Search for the cell housing the specified text and yield its (x, y) center coordinate. 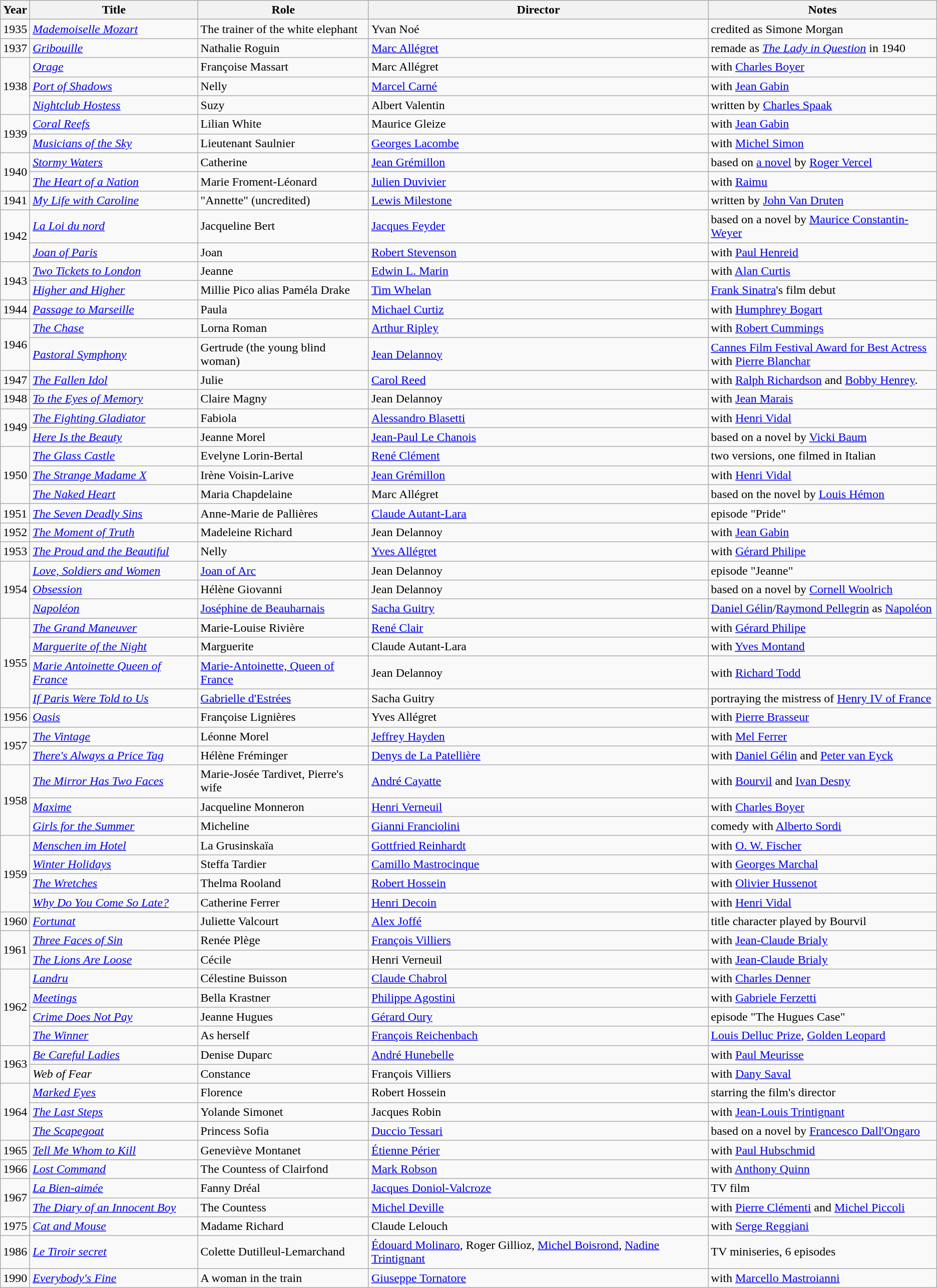
There's Always a Price Tag (114, 755)
Françoise Lignières (283, 717)
Be Careful Ladies (114, 1055)
Marie Antoinette Queen of France (114, 673)
Princess Sofia (283, 1131)
Three Faces of Sin (114, 941)
Landru (114, 979)
Lost Command (114, 1169)
Alex Joffé (538, 922)
written by Charles Spaak (822, 105)
The Winner (114, 1036)
Evelyne Lorin-Bertal (283, 456)
based on the novel by Louis Hémon (822, 494)
Henri Decoin (538, 903)
Marguerite of the Night (114, 647)
Meetings (114, 998)
Madame Richard (283, 1226)
Frank Sinatra's film debut (822, 290)
Maxime (114, 807)
1950 (15, 475)
Jacques Doniol-Valcroze (538, 1188)
with Charles Denner (822, 979)
TV film (822, 1188)
Maurice Gleize (538, 124)
with Daniel Gélin and Peter van Eyck (822, 755)
Stormy Waters (114, 162)
Port of Shadows (114, 86)
Philippe Agostini (538, 998)
The Scapegoat (114, 1131)
Lorna Roman (283, 328)
Maria Chapdelaine (283, 494)
Yvan Noé (538, 29)
1986 (15, 1252)
Cat and Mouse (114, 1226)
The Mirror Has Two Faces (114, 781)
1948 (15, 399)
Crime Does Not Pay (114, 1017)
Joséphine de Beauharnais (283, 609)
François Reichenbach (538, 1036)
Colette Dutilleul-Lemarchand (283, 1252)
Le Tiroir secret (114, 1252)
Passage to Marseille (114, 309)
with Michel Simon (822, 143)
1957 (15, 746)
The Diary of an Innocent Boy (114, 1207)
The Vintage (114, 736)
Title (114, 10)
1955 (15, 663)
The Countess of Clairfond (283, 1169)
with Richard Todd (822, 673)
La Loi du nord (114, 226)
Nathalie Roguin (283, 48)
Marie Froment-Léonard (283, 181)
Here Is the Beauty (114, 437)
Fanny Dréal (283, 1188)
The Grand Maneuver (114, 628)
Musicians of the Sky (114, 143)
The Last Steps (114, 1112)
Claude Lelouch (538, 1226)
Catherine Ferrer (283, 903)
1956 (15, 717)
Louis Delluc Prize, Golden Leopard (822, 1036)
1967 (15, 1197)
with Mel Ferrer (822, 736)
Jeanne (283, 271)
Florence (283, 1093)
two versions, one filmed in Italian (822, 456)
Daniel Gélin/Raymond Pellegrin as Napoléon (822, 609)
René Clément (538, 456)
To the Eyes of Memory (114, 399)
with Yves Montand (822, 647)
1944 (15, 309)
Claire Magny (283, 399)
with Pierre Clémenti and Michel Piccoli (822, 1207)
with Pierre Brasseur (822, 717)
Tell Me Whom to Kill (114, 1150)
The Strange Madame X (114, 475)
1942 (15, 235)
Paula (283, 309)
The Countess (283, 1207)
Lilian White (283, 124)
episode "The Hugues Case" (822, 1017)
Denise Duparc (283, 1055)
based on a novel by Vicki Baum (822, 437)
The Moment of Truth (114, 532)
Marie-Antoinette, Queen of France (283, 673)
A woman in the train (283, 1278)
1960 (15, 922)
Édouard Molinaro, Roger Gillioz, Michel Boisrond, Nadine Trintignant (538, 1252)
episode "Pride" (822, 513)
Orage (114, 67)
Duccio Tessari (538, 1131)
1961 (15, 950)
written by John Van Druten (822, 200)
with Ralph Richardson and Bobby Henrey. (822, 380)
Napoléon (114, 609)
Julien Duvivier (538, 181)
Obsession (114, 590)
starring the film's director (822, 1093)
Françoise Massart (283, 67)
Michel Deville (538, 1207)
André Hunebelle (538, 1055)
based on a novel by Maurice Constantin-Weyer (822, 226)
Mark Robson (538, 1169)
Arthur Ripley (538, 328)
Cécile (283, 960)
1943 (15, 281)
1964 (15, 1112)
Albert Valentin (538, 105)
André Cayatte (538, 781)
remade as The Lady in Question in 1940 (822, 48)
with Paul Henreid (822, 252)
Notes (822, 10)
Micheline (283, 826)
Irène Voisin-Larive (283, 475)
1941 (15, 200)
1958 (15, 800)
1947 (15, 380)
Cannes Film Festival Award for Best Actress with Pierre Blanchar (822, 354)
Gabrielle d'Estrées (283, 698)
portraying the mistress of Henry IV of France (822, 698)
with Jean-Louis Trintignant (822, 1112)
Fabiola (283, 418)
The Fighting Gladiator (114, 418)
with Paul Hubschmid (822, 1150)
1959 (15, 874)
1954 (15, 589)
with Alan Curtis (822, 271)
based on a novel by Roger Vercel (822, 162)
based on a novel by Francesco Dall'Ongaro (822, 1131)
Nightclub Hostess (114, 105)
1940 (15, 172)
1951 (15, 513)
with Bourvil and Ivan Desny (822, 781)
René Clair (538, 628)
title character played by Bourvil (822, 922)
1965 (15, 1150)
1966 (15, 1169)
The Fallen Idol (114, 380)
Carol Reed (538, 380)
The Chase (114, 328)
Giuseppe Tornatore (538, 1278)
Web of Fear (114, 1074)
1952 (15, 532)
Constance (283, 1074)
Robert Stevenson (538, 252)
with Marcello Mastroianni (822, 1278)
Jeffrey Hayden (538, 736)
Marcel Carné (538, 86)
Julie (283, 380)
with Raimu (822, 181)
Jacques Feyder (538, 226)
Catherine (283, 162)
Geneviève Montanet (283, 1150)
La Grusinskaïa (283, 845)
Gribouille (114, 48)
The Heart of a Nation (114, 181)
Marie-Louise Rivière (283, 628)
Fortunat (114, 922)
Steffa Tardier (283, 864)
episode "Jeanne" (822, 570)
Joan (283, 252)
Camillo Mastrocinque (538, 864)
1990 (15, 1278)
1963 (15, 1064)
Pastoral Symphony (114, 354)
Célestine Buisson (283, 979)
"Annette" (uncredited) (283, 200)
Gérard Oury (538, 1017)
The trainer of the white elephant (283, 29)
Claude Chabrol (538, 979)
with Jean Marais (822, 399)
Role (283, 10)
Léonne Morel (283, 736)
Millie Pico alias Paméla Drake (283, 290)
with Humphrey Bogart (822, 309)
1938 (15, 86)
Anne-Marie de Pallières (283, 513)
Lewis Milestone (538, 200)
Renée Plège (283, 941)
1939 (15, 134)
Jacqueline Monneron (283, 807)
Jacqueline Bert (283, 226)
Jeanne Hugues (283, 1017)
1975 (15, 1226)
1949 (15, 427)
La Bien-aimée (114, 1188)
The Lions Are Loose (114, 960)
Suzy (283, 105)
Everybody's Fine (114, 1278)
with Olivier Hussenot (822, 883)
with Georges Marchal (822, 864)
My Life with Caroline (114, 200)
The Seven Deadly Sins (114, 513)
Edwin L. Marin (538, 271)
1962 (15, 1007)
with Anthony Quinn (822, 1169)
Director (538, 10)
TV miniseries, 6 episodes (822, 1252)
Georges Lacombe (538, 143)
Hélène Giovanni (283, 590)
Winter Holidays (114, 864)
Higher and Higher (114, 290)
The Wretches (114, 883)
If Paris Were Told to Us (114, 698)
The Naked Heart (114, 494)
with Dany Saval (822, 1074)
The Proud and the Beautiful (114, 551)
with Serge Reggiani (822, 1226)
with Gabriele Ferzetti (822, 998)
Joan of Paris (114, 252)
Menschen im Hotel (114, 845)
1953 (15, 551)
based on a novel by Cornell Woolrich (822, 590)
Gianni Franciolini (538, 826)
Mademoiselle Mozart (114, 29)
Oasis (114, 717)
with O. W. Fischer (822, 845)
1946 (15, 344)
Love, Soldiers and Women (114, 570)
Gertrude (the young blind woman) (283, 354)
Yolande Simonet (283, 1112)
Étienne Périer (538, 1150)
with Paul Meurisse (822, 1055)
Marked Eyes (114, 1093)
Thelma Rooland (283, 883)
Girls for the Summer (114, 826)
Madeleine Richard (283, 532)
Gottfried Reinhardt (538, 845)
Michael Curtiz (538, 309)
Denys de La Patellière (538, 755)
Jacques Robin (538, 1112)
Alessandro Blasetti (538, 418)
Two Tickets to London (114, 271)
The Glass Castle (114, 456)
with Robert Cummings (822, 328)
Coral Reefs (114, 124)
Jeanne Morel (283, 437)
Jean-Paul Le Chanois (538, 437)
1935 (15, 29)
Why Do You Come So Late? (114, 903)
Juliette Valcourt (283, 922)
Year (15, 10)
Marguerite (283, 647)
As herself (283, 1036)
Marie-Josée Tardivet, Pierre's wife (283, 781)
comedy with Alberto Sordi (822, 826)
Bella Krastner (283, 998)
Tim Whelan (538, 290)
credited as Simone Morgan (822, 29)
1937 (15, 48)
Lieutenant Saulnier (283, 143)
Joan of Arc (283, 570)
Hélène Fréminger (283, 755)
